Provide the (X, Y) coordinate of the cell's center where the given text is located.  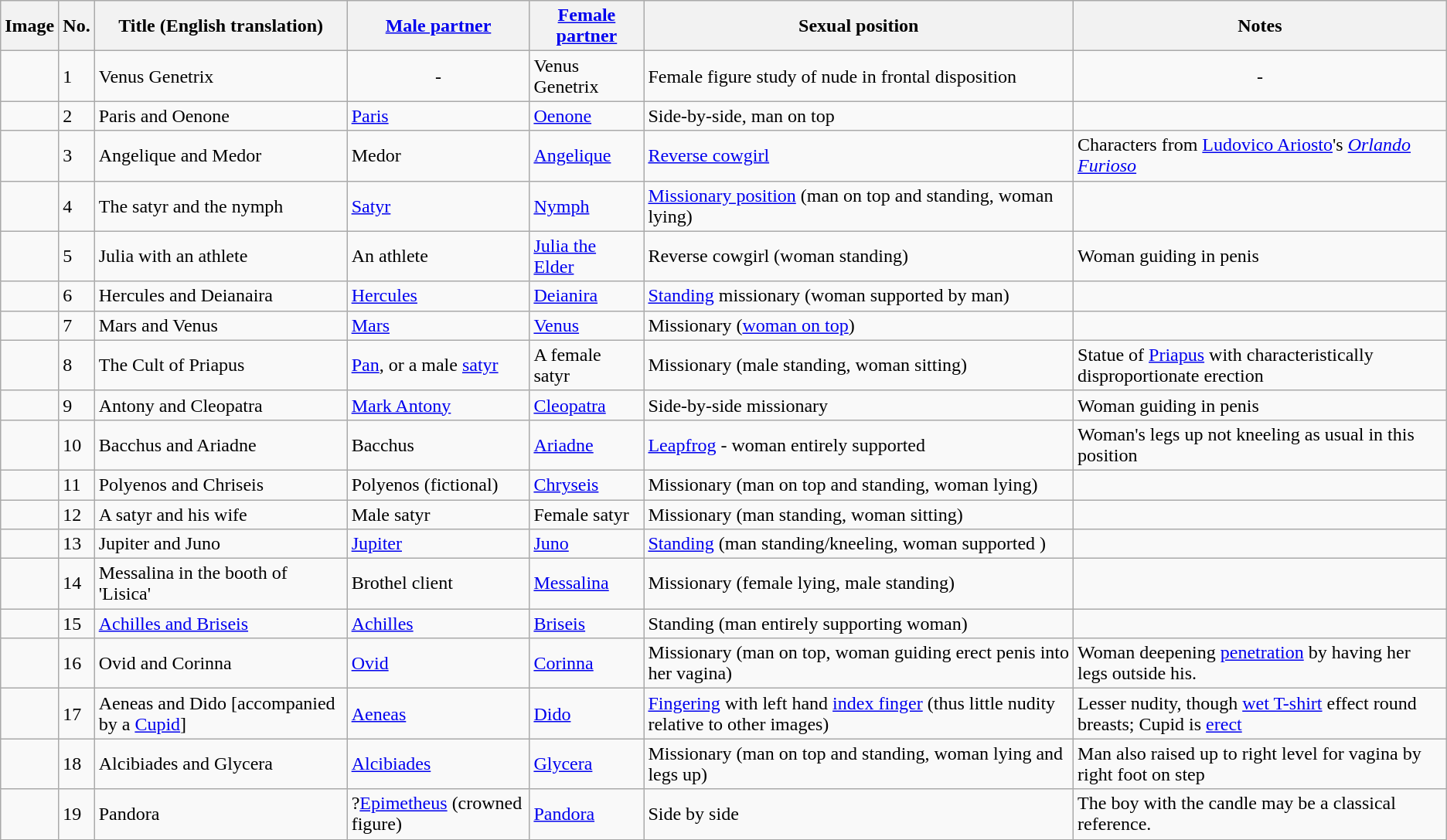
Corinna (587, 663)
Female figure study of nude in frontal disposition (859, 76)
Missionary (man on top and standing, woman lying and legs up) (859, 763)
8 (77, 365)
Glycera (587, 763)
Polyenos (fictional) (438, 485)
Characters from Ludovico Ariosto's Orlando Furioso (1260, 156)
?Epimetheus (crowned figure) (438, 814)
Jupiter and Juno (221, 544)
Polyenos and Chriseis (221, 485)
12 (77, 514)
5 (77, 257)
Mark Antony (438, 405)
6 (77, 296)
Side-by-side missionary (859, 405)
Messalina in the booth of 'Lisica' (221, 584)
Nymph (587, 206)
Julia with an athlete (221, 257)
Ovid and Corinna (221, 663)
Mars (438, 325)
Mars and Venus (221, 325)
Missionary (man on top, woman guiding erect penis into her vagina) (859, 663)
Side-by-side, man on top (859, 116)
Lesser nudity, though wet T-shirt effect round breasts; Cupid is erect (1260, 714)
Medor (438, 156)
Ariadne (587, 445)
Missionary (man standing, woman sitting) (859, 514)
Fingering with left hand index finger (thus little nudity relative to other images) (859, 714)
16 (77, 663)
Male satyr (438, 514)
Side by side (859, 814)
Hercules (438, 296)
15 (77, 624)
Antony and Cleopatra (221, 405)
Aeneas (438, 714)
Missionary (female lying, male standing) (859, 584)
Chryseis (587, 485)
Standing (man entirely supporting woman) (859, 624)
No. (77, 26)
A female satyr (587, 365)
Messalina (587, 584)
Oenone (587, 116)
Missionary (male standing, woman sitting) (859, 365)
Reverse cowgirl (woman standing) (859, 257)
Standing (man standing/kneeling, woman supported ) (859, 544)
Bacchus and Ariadne (221, 445)
Angelique and Medor (221, 156)
Title (English translation) (221, 26)
Missionary (woman on top) (859, 325)
Woman's legs up not kneeling as usual in this position (1260, 445)
Alcibiades (438, 763)
Female partner (587, 26)
Julia the Elder (587, 257)
Dido (587, 714)
Leapfrog - woman entirely supported (859, 445)
9 (77, 405)
Standing missionary (woman supported by man) (859, 296)
Reverse cowgirl (859, 156)
Aeneas and Dido [accompanied by a Cupid] (221, 714)
Achilles and Briseis (221, 624)
Briseis (587, 624)
Cleopatra (587, 405)
Pan, or a male satyr (438, 365)
Bacchus (438, 445)
4 (77, 206)
14 (77, 584)
Alcibiades and Glycera (221, 763)
3 (77, 156)
Female satyr (587, 514)
Sexual position (859, 26)
The Cult of Priapus (221, 365)
A satyr and his wife (221, 514)
Hercules and Deianaira (221, 296)
Deianira (587, 296)
7 (77, 325)
Notes (1260, 26)
Venus (587, 325)
Man also raised up to right level for vagina by right foot on step (1260, 763)
Statue of Priapus with characteristically disproportionate erection (1260, 365)
Missionary (man on top and standing, woman lying) (859, 485)
Paris (438, 116)
Male partner (438, 26)
Ovid (438, 663)
The boy with the candle may be a classical reference. (1260, 814)
Woman deepening penetration by having her legs outside his. (1260, 663)
13 (77, 544)
Image (29, 26)
Achilles (438, 624)
Missionary position (man on top and standing, woman lying) (859, 206)
1 (77, 76)
An athlete (438, 257)
19 (77, 814)
Paris and Oenone (221, 116)
Brothel client (438, 584)
10 (77, 445)
Angelique (587, 156)
Satyr (438, 206)
Juno (587, 544)
The satyr and the nymph (221, 206)
17 (77, 714)
2 (77, 116)
Jupiter (438, 544)
11 (77, 485)
18 (77, 763)
